Return the [X, Y] coordinate for the center point of the cell that contains the specified text.  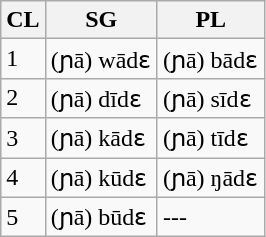
(ɲā) ŋādɛ [210, 178]
(ɲā) bādɛ [210, 59]
(ɲā) dīdɛ [101, 98]
3 [23, 138]
--- [210, 217]
PL [210, 20]
(ɲā) sīdɛ [210, 98]
5 [23, 217]
SG [101, 20]
1 [23, 59]
(ɲā) kādɛ [101, 138]
(ɲā) būdɛ [101, 217]
(ɲā) wādɛ [101, 59]
(ɲā) tīdɛ [210, 138]
2 [23, 98]
(ɲā) kūdɛ [101, 178]
4 [23, 178]
CL [23, 20]
